Provide the (x, y) coordinate of the cell's center where the given text is located.  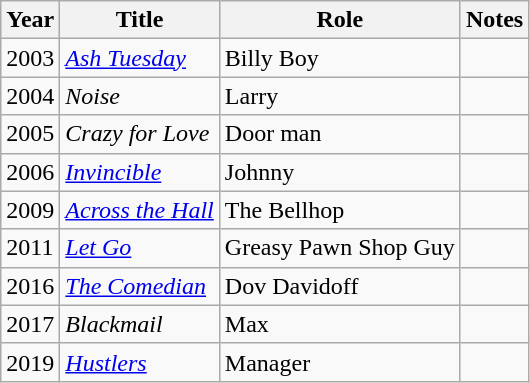
Invincible (140, 172)
2016 (30, 286)
Role (340, 20)
Dov Davidoff (340, 286)
Max (340, 324)
2005 (30, 134)
Hustlers (140, 362)
Door man (340, 134)
2006 (30, 172)
Let Go (140, 248)
2011 (30, 248)
Crazy for Love (140, 134)
Notes (494, 20)
2009 (30, 210)
Title (140, 20)
Greasy Pawn Shop Guy (340, 248)
Billy Boy (340, 58)
Year (30, 20)
Ash Tuesday (140, 58)
Manager (340, 362)
2019 (30, 362)
The Bellhop (340, 210)
Across the Hall (140, 210)
Larry (340, 96)
2004 (30, 96)
2017 (30, 324)
Johnny (340, 172)
Noise (140, 96)
The Comedian (140, 286)
Blackmail (140, 324)
2003 (30, 58)
